Find where the given text appears and provide that cell's center as (X, Y) coordinate. 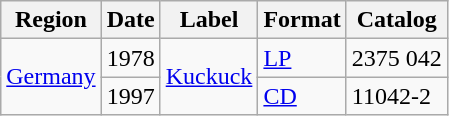
CD (302, 96)
Format (302, 20)
Region (51, 20)
1978 (130, 58)
Kuckuck (209, 77)
1997 (130, 96)
Catalog (396, 20)
Date (130, 20)
Germany (51, 77)
2375 042 (396, 58)
Label (209, 20)
LP (302, 58)
11042-2 (396, 96)
